Detect which cell encompasses the target text, then output its (x, y) center coordinate. 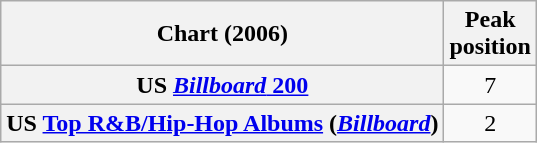
Peakposition (490, 34)
Chart (2006) (222, 34)
US Top R&B/Hip-Hop Albums (Billboard) (222, 123)
US Billboard 200 (222, 85)
2 (490, 123)
7 (490, 85)
